Scan for the cell matching the given text and deliver its [X, Y] coordinate at center. 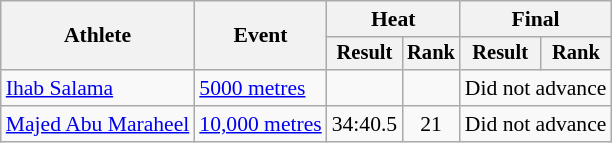
Majed Abu Maraheel [98, 124]
10,000 metres [260, 124]
Final [536, 19]
Athlete [98, 36]
Ihab Salama [98, 88]
5000 metres [260, 88]
34:40.5 [364, 124]
Heat [394, 19]
21 [431, 124]
Event [260, 36]
